Determine the (x, y) coordinate at the center of the cell enclosing the given text.  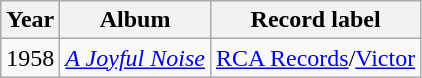
RCA Records/Victor (315, 58)
Album (136, 20)
1958 (30, 58)
A Joyful Noise (136, 58)
Year (30, 20)
Record label (315, 20)
